Return the (x, y) coordinate for the center point of the cell that contains the specified text.  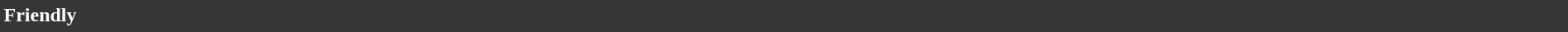
Friendly (784, 15)
